Provide the [X, Y] coordinate of the cell's center where the given text is located.  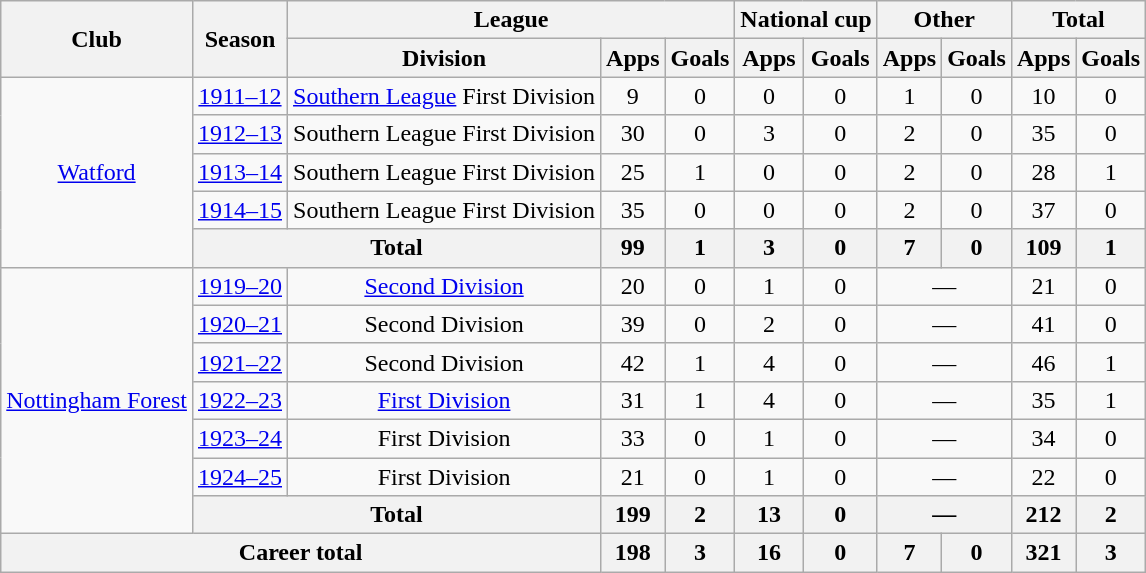
Other [944, 20]
99 [633, 248]
22 [1043, 477]
16 [769, 553]
20 [633, 286]
10 [1043, 96]
1913–14 [240, 172]
34 [1043, 438]
31 [633, 400]
30 [633, 134]
Club [97, 39]
33 [633, 438]
National cup [806, 20]
1914–15 [240, 210]
Season [240, 39]
25 [633, 172]
1912–13 [240, 134]
199 [633, 515]
1920–21 [240, 324]
28 [1043, 172]
1921–22 [240, 362]
1924–25 [240, 477]
Watford [97, 172]
41 [1043, 324]
1923–24 [240, 438]
212 [1043, 515]
Division [444, 58]
37 [1043, 210]
Career total [301, 553]
42 [633, 362]
1919–20 [240, 286]
Nottingham Forest [97, 400]
League [512, 20]
321 [1043, 553]
1922–23 [240, 400]
13 [769, 515]
9 [633, 96]
46 [1043, 362]
198 [633, 553]
39 [633, 324]
109 [1043, 248]
1911–12 [240, 96]
